From the cell containing the given text, extract its center point as [x, y] coordinate. 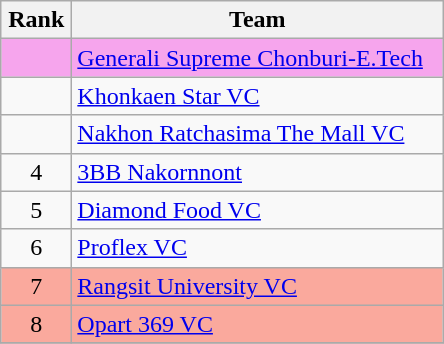
Khonkaen Star VC [258, 96]
8 [36, 324]
Generali Supreme Chonburi-E.Tech [258, 58]
7 [36, 286]
Rank [36, 20]
5 [36, 210]
Diamond Food VC [258, 210]
Proflex VC [258, 248]
6 [36, 248]
Rangsit University VC [258, 286]
Nakhon Ratchasima The Mall VC [258, 134]
Opart 369 VC [258, 324]
4 [36, 172]
3BB Nakornnont [258, 172]
Team [258, 20]
